Capture the cell that displays the provided text and extract its (X, Y) central coordinate. 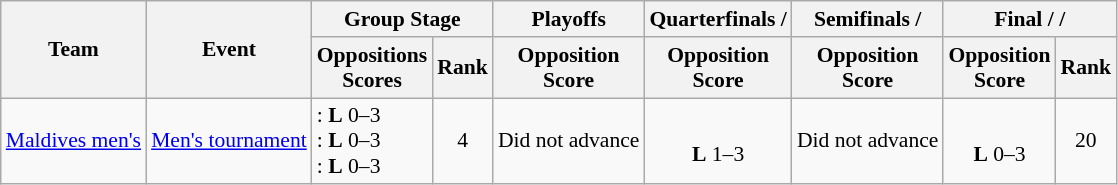
Quarterfinals / (718, 19)
L 0–3 (999, 142)
Team (74, 50)
Final / / (1030, 19)
Men's tournament (229, 142)
OppositionsScores (372, 68)
Semifinals / (868, 19)
4 (462, 142)
L 1–3 (718, 142)
Group Stage (402, 19)
Event (229, 50)
: L 0–3: L 0–3: L 0–3 (372, 142)
Maldives men's (74, 142)
Playoffs (569, 19)
20 (1086, 142)
